Search for the cell housing the specified text and yield its [X, Y] center coordinate. 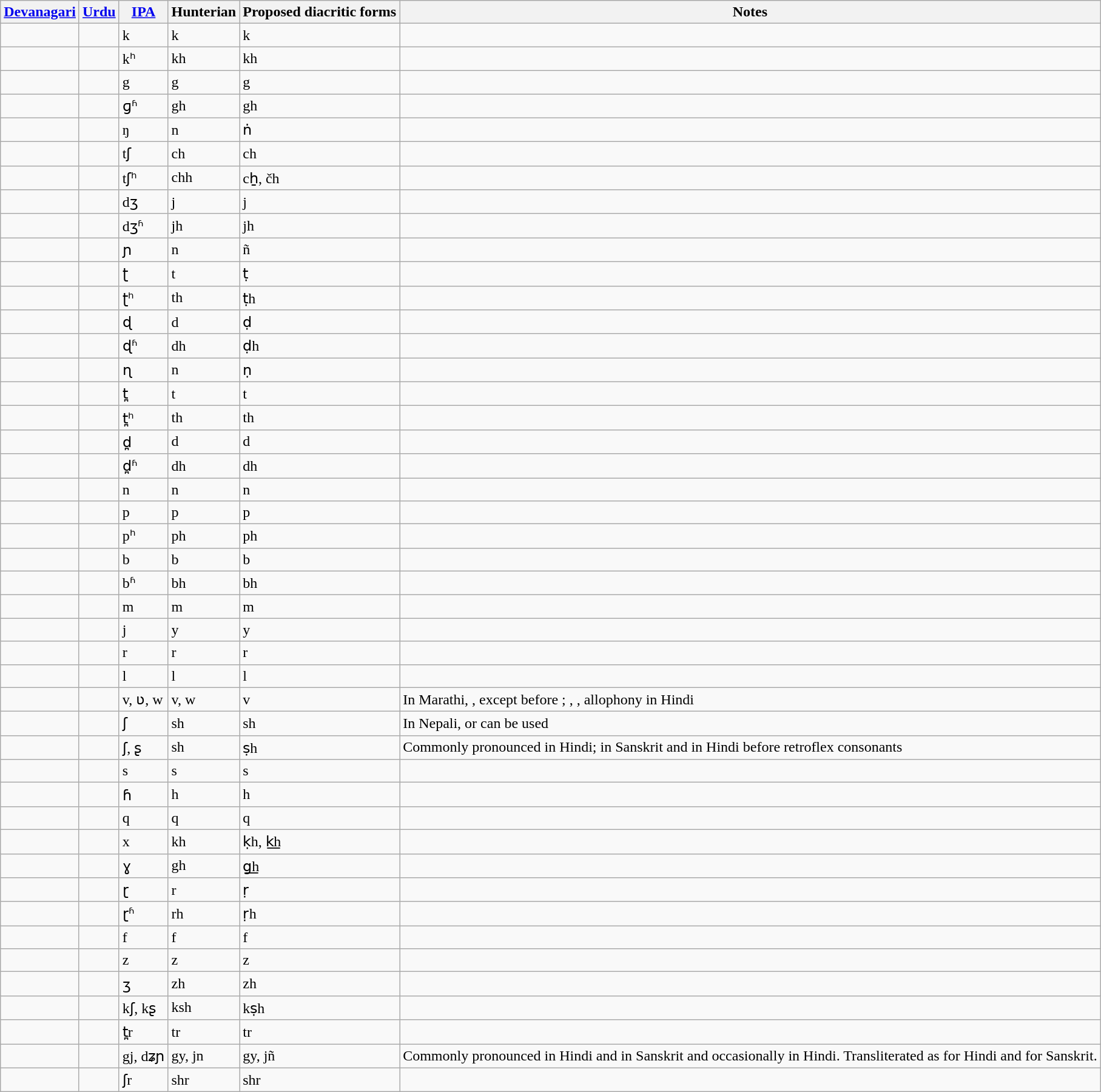
t̪ [143, 394]
ɽ [143, 890]
ṛ [320, 890]
gj, dʑɲ [143, 1056]
ʈ [143, 274]
bʱ [143, 583]
ksh [204, 1008]
ḳh, k͟h [320, 841]
rh [204, 914]
d̪ [143, 442]
cẖ, čh [320, 178]
Commonly pronounced in Hindi; in Sanskrit and in Hindi before retroflex consonants [750, 747]
x [143, 841]
Commonly pronounced in Hindi and in Sanskrit and occasionally in Hindi. Transliterated as for Hindi and for Sanskrit. [750, 1056]
ŋ [143, 130]
kṣh [320, 1008]
kʰ [143, 59]
ɲ [143, 250]
g͟h [320, 866]
ṭh [320, 298]
t̪ʰ [143, 418]
kʃ, kʂ [143, 1008]
ɖʱ [143, 346]
Proposed diacritic forms [320, 12]
gy, jñ [320, 1056]
ɽʱ [143, 914]
dʒʱ [143, 226]
v, w [204, 699]
ṇ [320, 370]
In Marathi, , except before ; , , allophony in Hindi [750, 699]
ḍ [320, 322]
ṣh [320, 747]
ɡʱ [143, 106]
Devanagari [40, 12]
ʒ [143, 984]
ʈʰ [143, 298]
IPA [143, 12]
ñ [320, 250]
tʃʰ [143, 178]
Urdu [99, 12]
ʃr [143, 1080]
ʃ, ʂ [143, 747]
ḍh [320, 346]
dʒ [143, 202]
Hunterian [204, 12]
ʃ [143, 724]
ɳ [143, 370]
ɖ [143, 322]
gy, jn [204, 1056]
tʃ [143, 154]
chh [204, 178]
pʰ [143, 536]
In Nepali, or can be used [750, 724]
v [320, 699]
Notes [750, 12]
v, ʋ, w [143, 699]
ṭ [320, 274]
d̪ʱ [143, 466]
ṅ [320, 130]
ɣ [143, 866]
ṛh [320, 914]
ɦ [143, 795]
t̪r [143, 1032]
